Pinpoint the cell where the given text exists, returning its (x, y) midpoint coordinate. 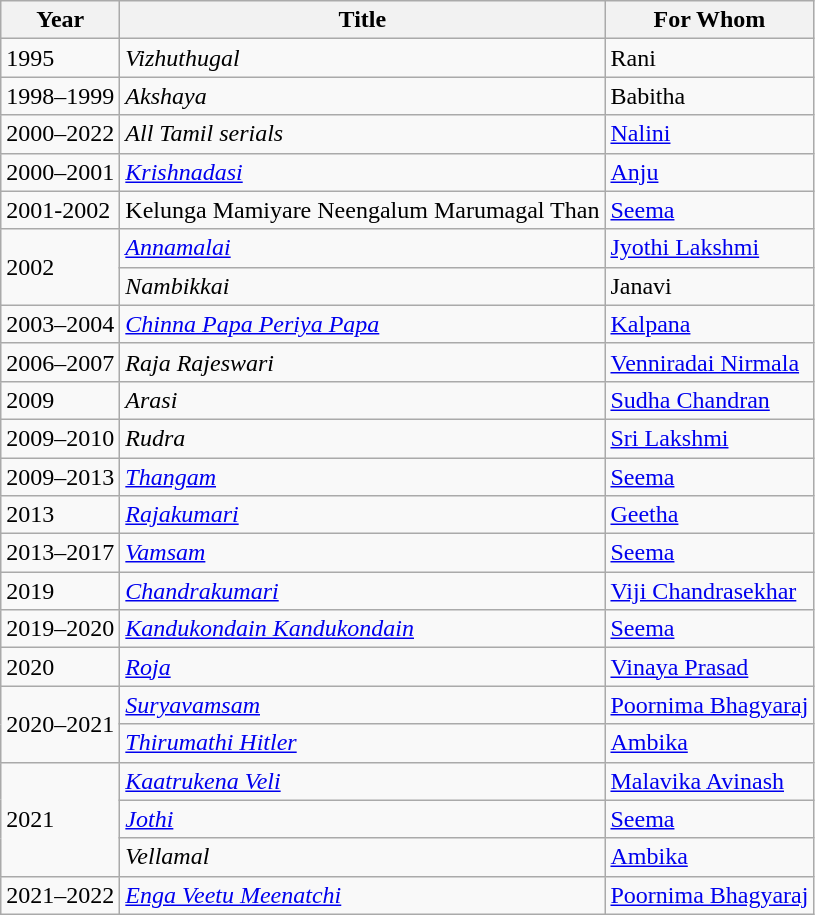
2009–2010 (60, 438)
2013 (60, 515)
Geetha (710, 515)
Kalpana (710, 324)
Raja Rajeswari (362, 362)
Malavika Avinash (710, 781)
Roja (362, 667)
Chinna Papa Periya Papa (362, 324)
Thirumathi Hitler (362, 743)
2009–2013 (60, 477)
Krishnadasi (362, 172)
Annamalai (362, 248)
2003–2004 (60, 324)
Rajakumari (362, 515)
Jyothi Lakshmi (710, 248)
Arasi (362, 400)
1998–1999 (60, 96)
2001-2002 (60, 210)
Vinaya Prasad (710, 667)
Rudra (362, 438)
Vellamal (362, 857)
Suryavamsam (362, 705)
Nambikkai (362, 286)
2000–2022 (60, 134)
Vamsam (362, 553)
Thangam (362, 477)
2021 (60, 819)
All Tamil serials (362, 134)
2021–2022 (60, 895)
Chandrakumari (362, 591)
Sudha Chandran (710, 400)
Nalini (710, 134)
Year (60, 20)
Enga Veetu Meenatchi (362, 895)
2013–2017 (60, 553)
2009 (60, 400)
Venniradai Nirmala (710, 362)
Janavi (710, 286)
For Whom (710, 20)
Vizhuthugal (362, 58)
2020 (60, 667)
Sri Lakshmi (710, 438)
1995 (60, 58)
Kaatrukena Veli (362, 781)
2019–2020 (60, 629)
Viji Chandrasekhar (710, 591)
Kandukondain Kandukondain (362, 629)
2020–2021 (60, 724)
Jothi (362, 819)
2000–2001 (60, 172)
2006–2007 (60, 362)
Akshaya (362, 96)
Title (362, 20)
2019 (60, 591)
Kelunga Mamiyare Neengalum Marumagal Than (362, 210)
Rani (710, 58)
2002 (60, 267)
Babitha (710, 96)
Anju (710, 172)
